Provide the [x, y] coordinate of the cell's center where the given text is located.  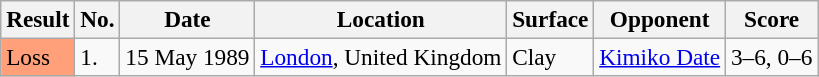
Opponent [660, 19]
Clay [550, 57]
No. [98, 19]
Loss [38, 57]
1. [98, 57]
Result [38, 19]
Kimiko Date [660, 57]
15 May 1989 [188, 57]
Score [772, 19]
London, United Kingdom [381, 57]
Surface [550, 19]
Location [381, 19]
3–6, 0–6 [772, 57]
Date [188, 19]
